Return (X, Y) of the center of cell containing provided text 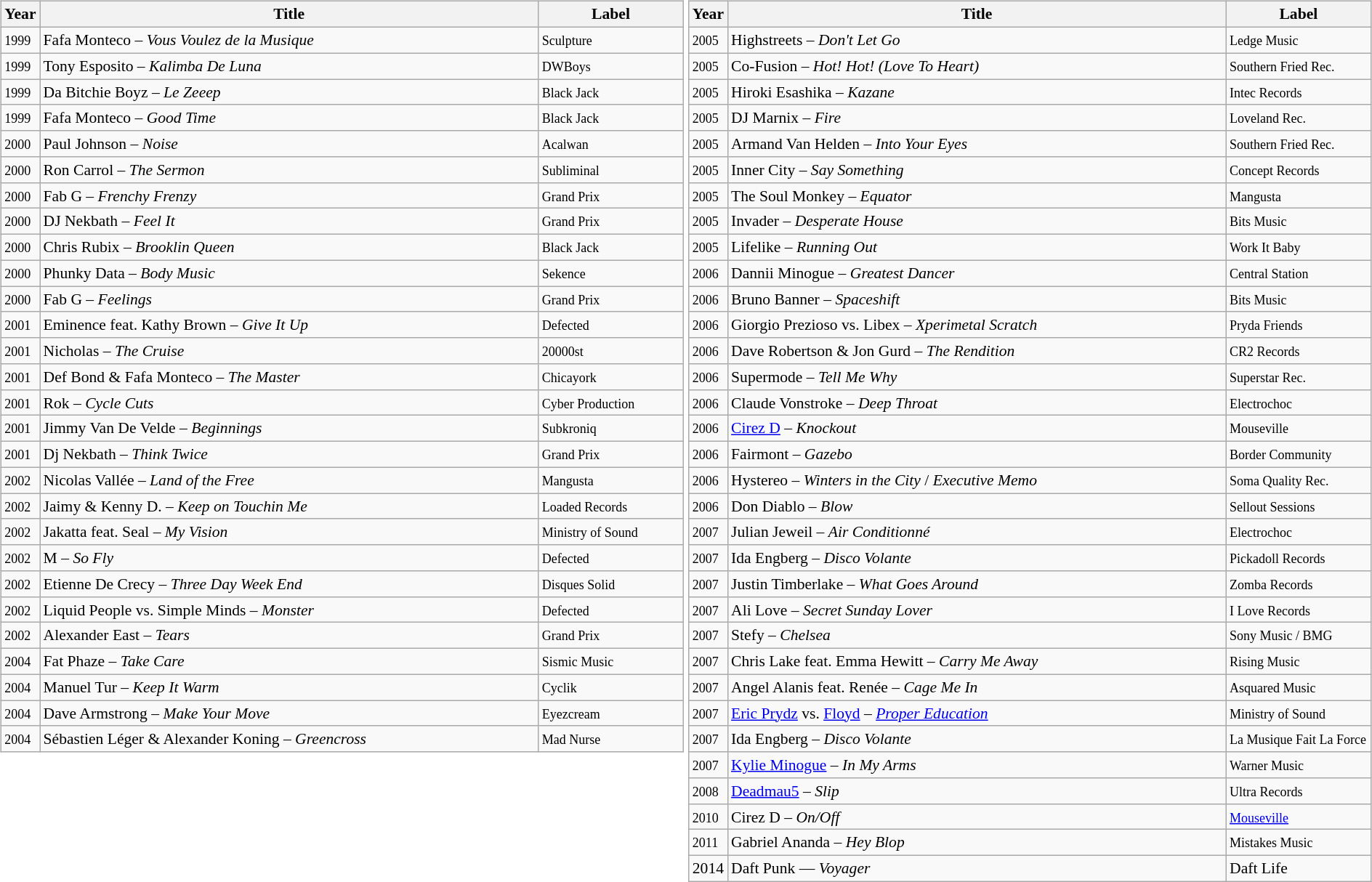
DWBoys (610, 66)
Chicayork (610, 377)
Kylie Minogue – In My Arms (977, 765)
Jimmy Van De Velde – Beginnings (289, 429)
Disques Solid (610, 584)
Sekence (610, 273)
M – So Fly (289, 558)
Cyclik (610, 687)
The Soul Monkey – Equator (977, 195)
Cirez D – Knockout (977, 429)
Eyezcream (610, 713)
Acalwan (610, 144)
Asquared Music (1299, 687)
Concept Records (1299, 170)
Cirez D – On/Off (977, 817)
Mistakes Music (1299, 843)
20000st (610, 351)
Fafa Monteco – Vous Voulez de la Musique (289, 40)
DJ Nekbath – Feel It (289, 222)
Co-Fusion – Hot! Hot! (Love To Heart) (977, 66)
Sculpture (610, 40)
2008 (708, 791)
Fafa Monteco – Good Time (289, 118)
Inner City – Say Something (977, 170)
Sellout Sessions (1299, 506)
Hiroki Esashika – Kazane (977, 92)
Da Bitchie Boyz – Le Zeeep (289, 92)
Manuel Tur – Keep It Warm (289, 687)
Supermode – Tell Me Why (977, 377)
CR2 Records (1299, 351)
Hystereo – Winters in the City / Executive Memo (977, 480)
Mad Nurse (610, 739)
Dave Robertson & Jon Gurd – The Rendition (977, 351)
Armand Van Helden – Into Your Eyes (977, 144)
Giorgio Prezioso vs. Libex – Xperimetal Scratch (977, 325)
Subliminal (610, 170)
Fab G – Feelings (289, 299)
Dave Armstrong – Make Your Move (289, 713)
Jaimy & Kenny D. – Keep on Touchin Me (289, 506)
Sony Music / BMG (1299, 636)
Justin Timberlake – What Goes Around (977, 584)
Tony Esposito – Kalimba De Luna (289, 66)
Intec Records (1299, 92)
Angel Alanis feat. Renée – Cage Me In (977, 687)
Dannii Minogue – Greatest Dancer (977, 273)
2010 (708, 817)
Julian Jeweil – Air Conditionné (977, 532)
I Love Records (1299, 610)
Cyber Production (610, 402)
Chris Lake feat. Emma Hewitt – Carry Me Away (977, 661)
Dj Nekbath – Think Twice (289, 454)
Nicholas – The Cruise (289, 351)
Nicolas Vallée – Land of the Free (289, 480)
Chris Rubix – Brooklin Queen (289, 247)
DJ Marnix – Fire (977, 118)
Sébastien Léger & Alexander Koning – Greencross (289, 739)
2014 (708, 868)
Soma Quality Rec. (1299, 480)
Fairmont – Gazebo (977, 454)
Rising Music (1299, 661)
Invader – Desperate House (977, 222)
Daft Life (1299, 868)
Rok – Cycle Cuts (289, 402)
Fat Phaze – Take Care (289, 661)
Zomba Records (1299, 584)
Jakatta feat. Seal – My Vision (289, 532)
Loaded Records (610, 506)
Gabriel Ananda – Hey Blop (977, 843)
Ledge Music (1299, 40)
Superstar Rec. (1299, 377)
Alexander East – Tears (289, 636)
Don Diablo – Blow (977, 506)
Highstreets – Don't Let Go (977, 40)
Daft Punk — Voyager (977, 868)
Pryda Friends (1299, 325)
Phunky Data – Body Music (289, 273)
Ali Love – Secret Sunday Lover (977, 610)
2011 (708, 843)
Work It Baby (1299, 247)
La Musique Fait La Force (1299, 739)
Subkroniq (610, 429)
Central Station (1299, 273)
Loveland Rec. (1299, 118)
Eminence feat. Kathy Brown – Give It Up (289, 325)
Paul Johnson – Noise (289, 144)
Ultra Records (1299, 791)
Sismic Music (610, 661)
Stefy – Chelsea (977, 636)
Etienne De Crecy – Three Day Week End (289, 584)
Def Bond & Fafa Monteco – The Master (289, 377)
Warner Music (1299, 765)
Border Community (1299, 454)
Ron Carrol – The Sermon (289, 170)
Pickadoll Records (1299, 558)
Deadmau5 – Slip (977, 791)
Bruno Banner – Spaceshift (977, 299)
Fab G – Frenchy Frenzy (289, 195)
Claude Vonstroke – Deep Throat (977, 402)
Lifelike – Running Out (977, 247)
Liquid People vs. Simple Minds – Monster (289, 610)
Eric Prydz vs. Floyd – Proper Education (977, 713)
